Return (X, Y) of the center of cell containing provided text 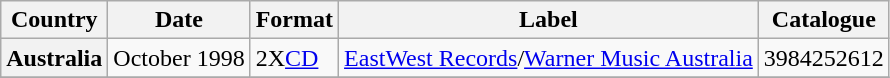
Country (54, 20)
2XCD (294, 58)
Label (549, 20)
Catalogue (824, 20)
Format (294, 20)
Date (179, 20)
3984252612 (824, 58)
EastWest Records/Warner Music Australia (549, 58)
October 1998 (179, 58)
Australia (54, 58)
